Pinpoint the cell where the given text exists, returning its (X, Y) midpoint coordinate. 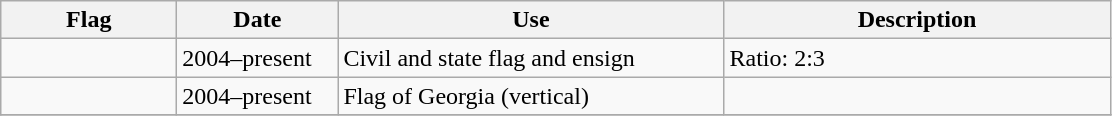
Description (917, 20)
Ratio: 2:3 (917, 58)
Civil and state flag and ensign (531, 58)
Flag of Georgia (vertical) (531, 96)
Date (258, 20)
Use (531, 20)
Flag (89, 20)
